Locate the cell with the specified text and output its [x, y] center coordinate. 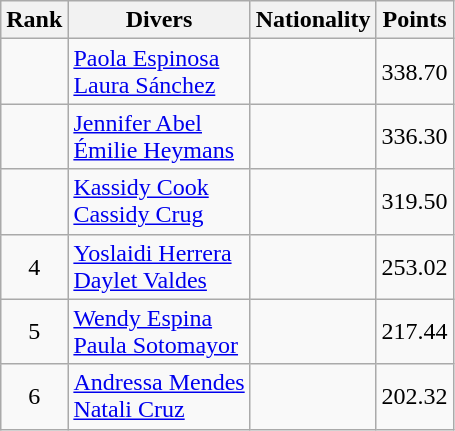
338.70 [414, 72]
253.02 [414, 266]
6 [34, 396]
217.44 [414, 332]
Rank [34, 20]
Andressa Mendes Natali Cruz [159, 396]
336.30 [414, 136]
Yoslaidi Herrera Daylet Valdes [159, 266]
Paola Espinosa Laura Sánchez [159, 72]
Jennifer Abel Émilie Heymans [159, 136]
Divers [159, 20]
5 [34, 332]
Points [414, 20]
202.32 [414, 396]
Nationality [313, 20]
Wendy Espina Paula Sotomayor [159, 332]
Kassidy Cook Cassidy Crug [159, 202]
319.50 [414, 202]
4 [34, 266]
